Search for the cell housing the specified text and yield its [x, y] center coordinate. 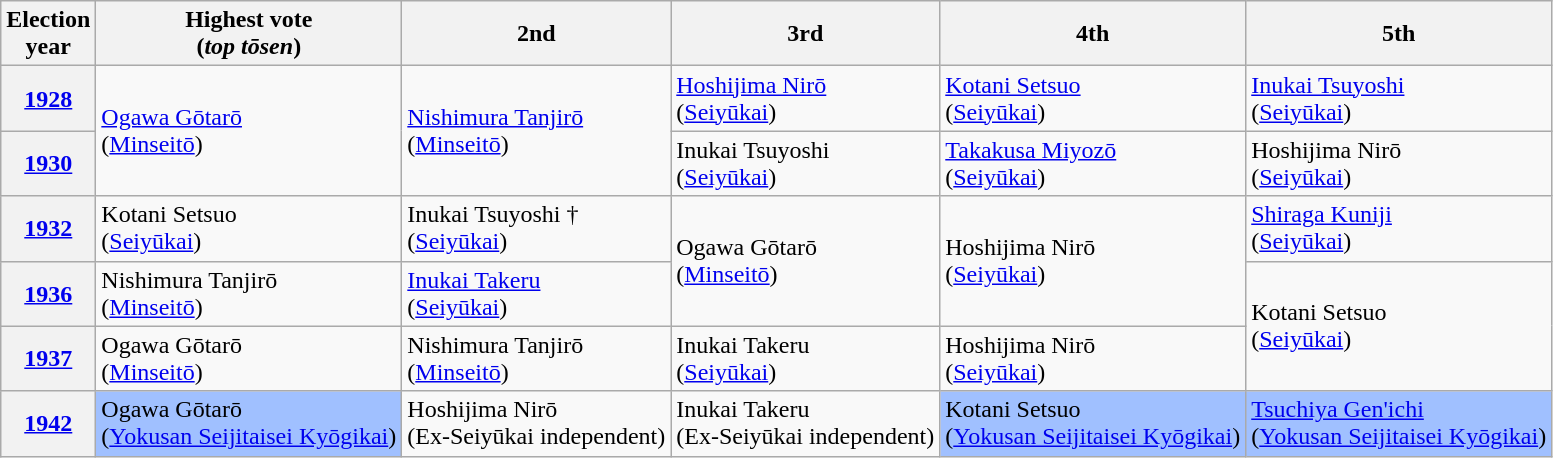
4th [1093, 34]
1937 [48, 358]
Inukai Tsuyoshi †(Seiyūkai) [536, 228]
Tsuchiya Gen'ichi (Yokusan Seijitaisei Kyōgikai) [1399, 424]
3rd [806, 34]
2nd [536, 34]
Highest vote(top tōsen) [249, 34]
1930 [48, 164]
Shiraga Kuniji(Seiyūkai) [1399, 228]
1936 [48, 294]
Hoshijima Nirō(Ex-Seiyūkai independent) [536, 424]
Electionyear [48, 34]
1932 [48, 228]
5th [1399, 34]
1928 [48, 98]
Takakusa Miyozō(Seiyūkai) [1093, 164]
Ogawa Gōtarō (Yokusan Seijitaisei Kyōgikai) [249, 424]
Inukai Takeru(Ex-Seiyūkai independent) [806, 424]
Kotani Setsuo (Yokusan Seijitaisei Kyōgikai) [1093, 424]
1942 [48, 424]
